Capture the cell that displays the provided text and extract its [X, Y] central coordinate. 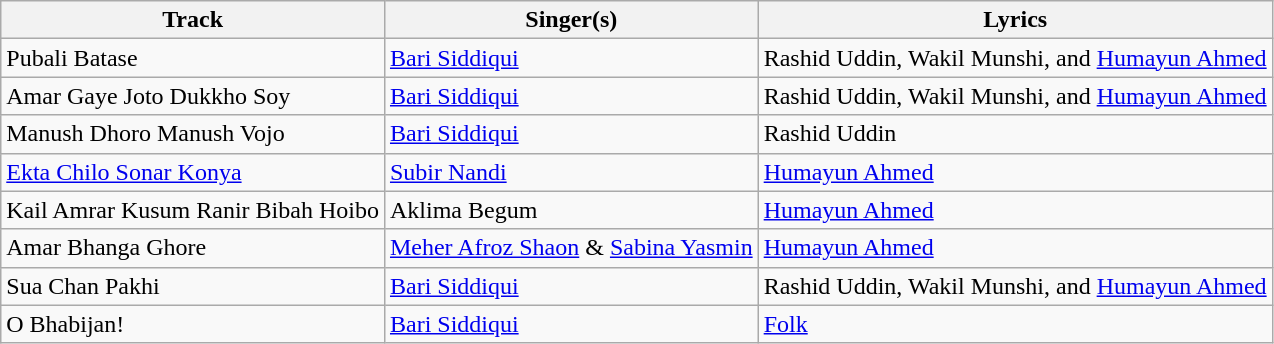
O Bhabijan! [193, 324]
Kail Amrar Kusum Ranir Bibah Hoibo [193, 210]
Amar Bhanga Ghore [193, 248]
Track [193, 20]
Pubali Batase [193, 58]
Ekta Chilo Sonar Konya [193, 172]
Rashid Uddin [1015, 134]
Subir Nandi [571, 172]
Manush Dhoro Manush Vojo [193, 134]
Sua Chan Pakhi [193, 286]
Singer(s) [571, 20]
Lyrics [1015, 20]
Folk [1015, 324]
Aklima Begum [571, 210]
Amar Gaye Joto Dukkho Soy [193, 96]
Meher Afroz Shaon & Sabina Yasmin [571, 248]
